Extract the (x, y) coordinate from the center of the cell holding the provided text.  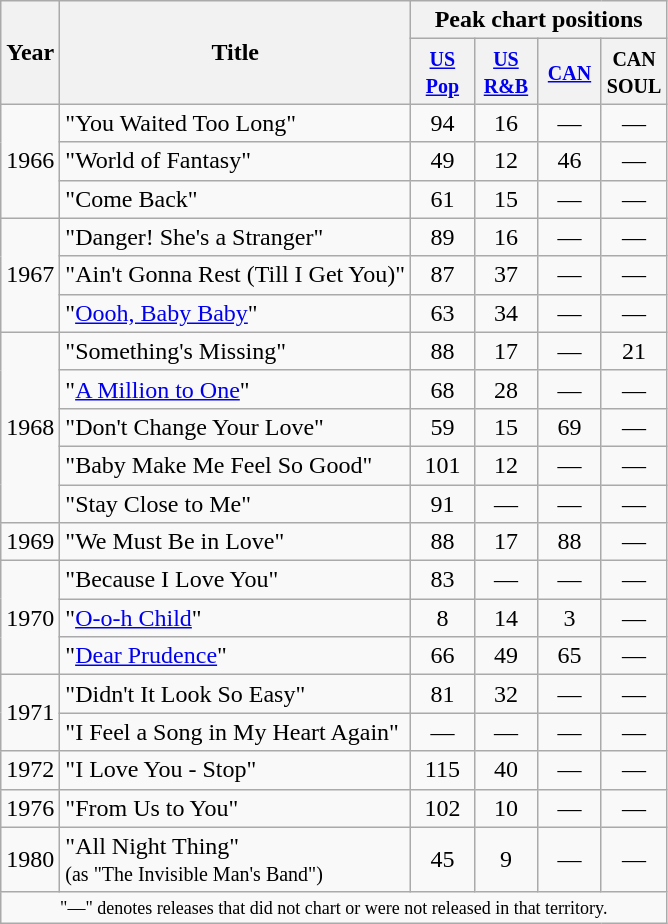
"From Us to You" (236, 808)
63 (443, 313)
9 (506, 860)
87 (443, 275)
"You Waited Too Long" (236, 123)
46 (570, 161)
1971 (30, 713)
91 (443, 503)
"Dear Prudence" (236, 656)
"Oooh, Baby Baby" (236, 313)
89 (443, 237)
59 (443, 427)
81 (443, 694)
1966 (30, 161)
"Come Back" (236, 199)
14 (506, 618)
45 (443, 860)
1970 (30, 618)
94 (443, 123)
69 (570, 427)
32 (506, 694)
"Stay Close to Me" (236, 503)
66 (443, 656)
21 (634, 351)
1969 (30, 542)
65 (570, 656)
68 (443, 389)
"World of Fantasy" (236, 161)
Year (30, 52)
US R&B (506, 72)
CAN (570, 72)
83 (443, 580)
"Didn't It Look So Easy" (236, 694)
"I Love You - Stop" (236, 770)
40 (506, 770)
"I Feel a Song in My Heart Again" (236, 732)
"O-o-h Child" (236, 618)
28 (506, 389)
"We Must Be in Love" (236, 542)
"Danger! She's a Stranger" (236, 237)
1976 (30, 808)
34 (506, 313)
"Don't Change Your Love" (236, 427)
1972 (30, 770)
8 (443, 618)
101 (443, 465)
37 (506, 275)
"Baby Make Me Feel So Good" (236, 465)
102 (443, 808)
Title (236, 52)
1967 (30, 275)
"A Million to One" (236, 389)
"All Night Thing" (as "The Invisible Man's Band") (236, 860)
US Pop (443, 72)
10 (506, 808)
61 (443, 199)
"—" denotes releases that did not chart or were not released in that territory. (334, 908)
"Because I Love You" (236, 580)
3 (570, 618)
Peak chart positions (539, 20)
1968 (30, 427)
CAN SOUL (634, 72)
1980 (30, 860)
115 (443, 770)
"Something's Missing" (236, 351)
"Ain't Gonna Rest (Till I Get You)" (236, 275)
